Provide the [x, y] coordinate of the cell's center where the given text is located.  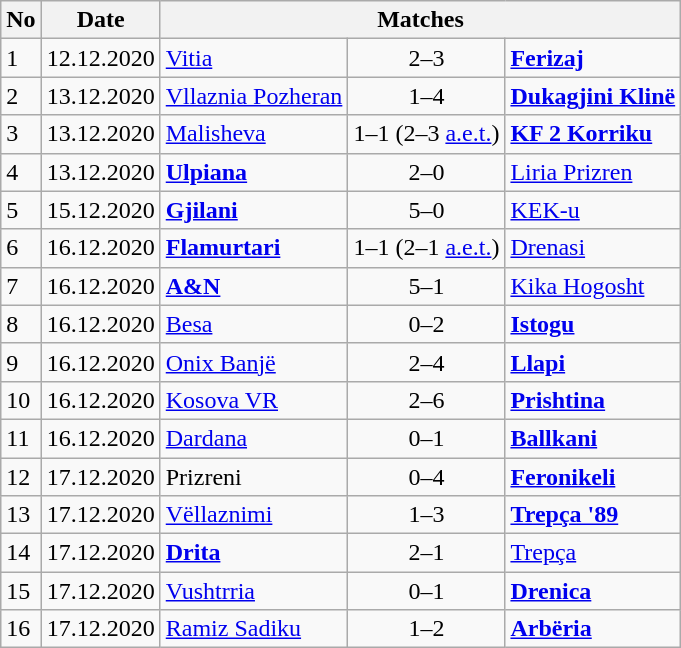
2–0 [426, 172]
0–4 [426, 477]
Onix Banjë [254, 362]
Trepça '89 [593, 515]
2–6 [426, 400]
Besa [254, 324]
Flamurtari [254, 248]
6 [21, 248]
Dardana [254, 438]
5 [21, 210]
Matches [420, 20]
2–3 [426, 58]
Ramiz Sadiku [254, 629]
Vushtrria [254, 591]
2–4 [426, 362]
1–3 [426, 515]
Date [100, 20]
Feronikeli [593, 477]
1–2 [426, 629]
12.12.2020 [100, 58]
13 [21, 515]
Liria Prizren [593, 172]
KEK-u [593, 210]
2 [21, 96]
KF 2 Korriku [593, 134]
1 [21, 58]
7 [21, 286]
Llapi [593, 362]
Ulpiana [254, 172]
1–4 [426, 96]
0–2 [426, 324]
A&N [254, 286]
Prizreni [254, 477]
Ballkani [593, 438]
3 [21, 134]
10 [21, 400]
No [21, 20]
8 [21, 324]
1–1 (2–1 a.e.t.) [426, 248]
Istogu [593, 324]
Drenasi [593, 248]
Vëllaznimi [254, 515]
15.12.2020 [100, 210]
Dukagjini Klinë [593, 96]
9 [21, 362]
2–1 [426, 553]
Ferizaj [593, 58]
4 [21, 172]
5–0 [426, 210]
5–1 [426, 286]
Kosova VR [254, 400]
Vllaznia Pozheran [254, 96]
14 [21, 553]
Malisheva [254, 134]
Prishtina [593, 400]
11 [21, 438]
Drita [254, 553]
Drenica [593, 591]
Kika Hogosht [593, 286]
Trepça [593, 553]
1–1 (2–3 a.e.t.) [426, 134]
Gjilani [254, 210]
Arbëria [593, 629]
16 [21, 629]
Vitia [254, 58]
12 [21, 477]
15 [21, 591]
